Determine the [x, y] coordinate at the center of the cell enclosing the given text.  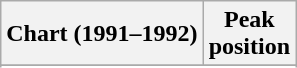
Chart (1991–1992) [102, 34]
Peakposition [249, 34]
